Capture the cell that displays the provided text and extract its [x, y] central coordinate. 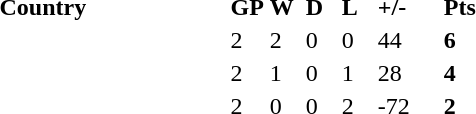
44 [408, 40]
28 [408, 73]
